Pinpoint the cell where the given text exists, returning its (x, y) midpoint coordinate. 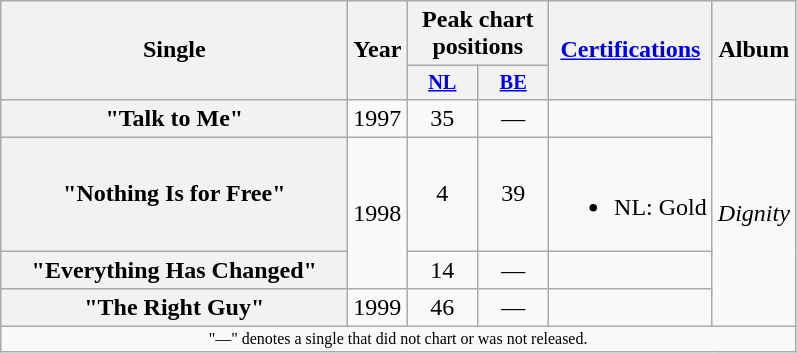
39 (514, 194)
1997 (378, 118)
"The Right Guy" (174, 308)
"Everything Has Changed" (174, 270)
Dignity (754, 212)
Album (754, 50)
"—" denotes a single that did not chart or was not released. (398, 339)
"Talk to Me" (174, 118)
NL: Gold (631, 194)
NL (442, 83)
4 (442, 194)
Peak chart positions (478, 34)
35 (442, 118)
Year (378, 50)
BE (514, 83)
1999 (378, 308)
46 (442, 308)
Single (174, 50)
"Nothing Is for Free" (174, 194)
Certifications (631, 50)
1998 (378, 214)
14 (442, 270)
